Capture the cell that displays the provided text and extract its (X, Y) central coordinate. 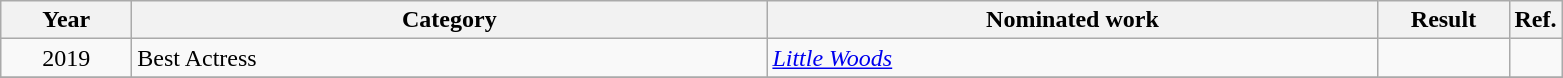
2019 (66, 58)
Year (66, 20)
Nominated work (1072, 20)
Best Actress (450, 58)
Result (1444, 20)
Ref. (1536, 20)
Little Woods (1072, 58)
Category (450, 20)
